Locate the cell with the specified text and output its [X, Y] center coordinate. 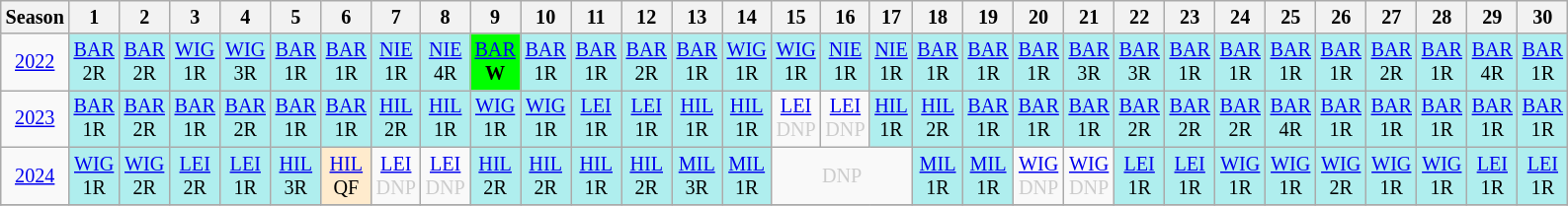
BAR W [496, 62]
4 [245, 18]
6 [346, 18]
8 [446, 18]
5 [296, 18]
DNP [842, 175]
23 [1190, 18]
27 [1391, 18]
12 [646, 18]
13 [698, 18]
20 [1039, 18]
16 [846, 18]
2 [144, 18]
19 [988, 18]
LEI2R [196, 175]
HILQF [346, 175]
30 [1543, 18]
2023 [36, 119]
26 [1342, 18]
29 [1492, 18]
7 [396, 18]
3 [196, 18]
14 [747, 18]
15 [796, 18]
1 [95, 18]
9 [496, 18]
NIE4R [446, 62]
11 [597, 18]
Season [36, 18]
25 [1290, 18]
22 [1140, 18]
24 [1241, 18]
MIL3R [698, 175]
2024 [36, 175]
21 [1089, 18]
2022 [36, 62]
HIL3R [296, 175]
WIG3R [245, 62]
17 [891, 18]
18 [939, 18]
28 [1443, 18]
10 [545, 18]
